Determine the (x, y) coordinate at the center of the cell enclosing the given text.  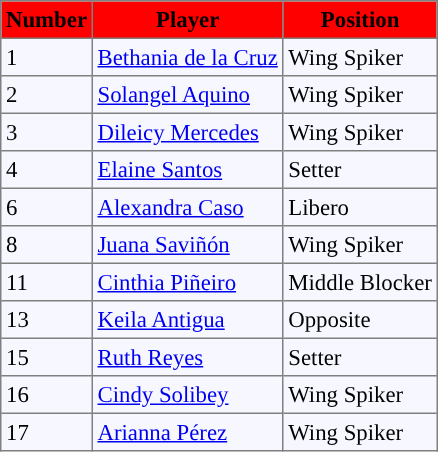
Elaine Santos (188, 170)
13 (47, 320)
Opposite (360, 320)
8 (47, 245)
11 (47, 282)
2 (47, 95)
Bethania de la Cruz (188, 57)
Alexandra Caso (188, 207)
Keila Antigua (188, 320)
Cinthia Piñeiro (188, 282)
Ruth Reyes (188, 357)
Cindy Solibey (188, 395)
16 (47, 395)
Number (47, 20)
Player (188, 20)
3 (47, 132)
15 (47, 357)
1 (47, 57)
4 (47, 170)
Middle Blocker (360, 282)
Arianna Pérez (188, 432)
Libero (360, 207)
Juana Saviñón (188, 245)
Dileicy Mercedes (188, 132)
Solangel Aquino (188, 95)
6 (47, 207)
17 (47, 432)
Position (360, 20)
